Scan for the cell matching the given text and deliver its (X, Y) coordinate at center. 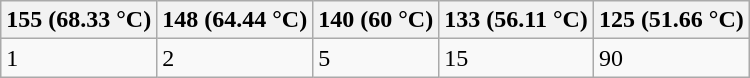
15 (516, 58)
133 (56.11 °C) (516, 20)
90 (671, 58)
148 (64.44 °C) (235, 20)
140 (60 °C) (376, 20)
1 (79, 58)
125 (51.66 °C) (671, 20)
5 (376, 58)
155 (68.33 °C) (79, 20)
2 (235, 58)
